Scan for the cell matching the given text and deliver its [x, y] coordinate at center. 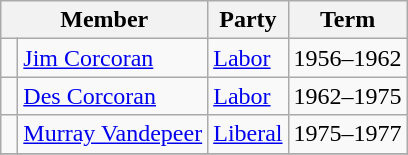
Liberal [248, 134]
Des Corcoran [113, 96]
Jim Corcoran [113, 58]
Member [104, 20]
1956–1962 [348, 58]
1962–1975 [348, 96]
Party [248, 20]
Murray Vandepeer [113, 134]
1975–1977 [348, 134]
Term [348, 20]
